Capture the cell that displays the provided text and extract its (x, y) central coordinate. 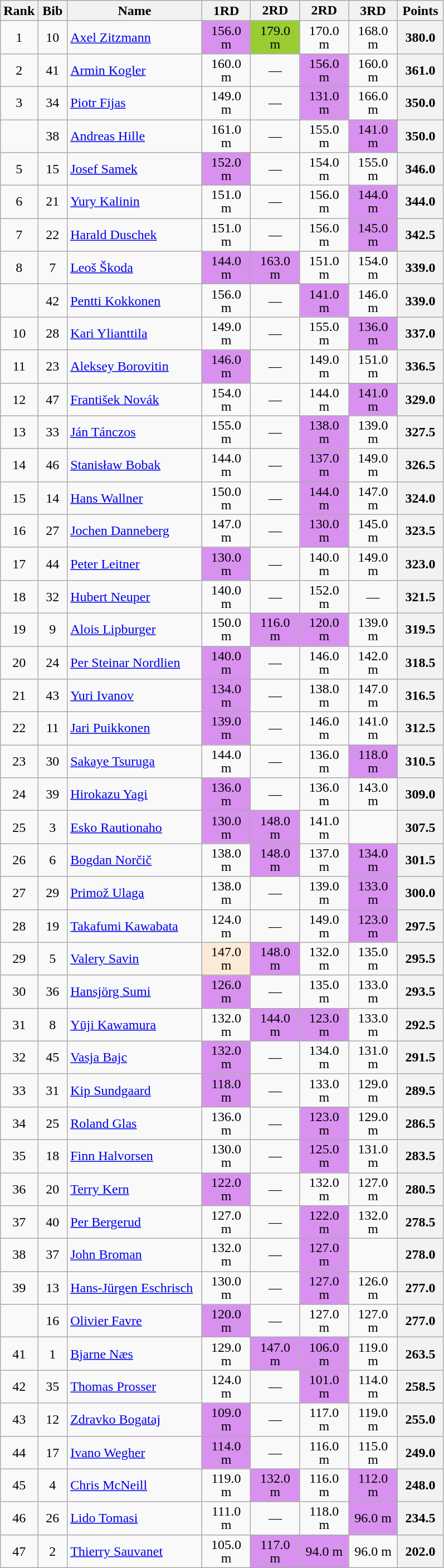
112.0 m (373, 1486)
283.5 (421, 1156)
Chris McNeill (135, 1486)
125.0 m (324, 1156)
309.0 (421, 795)
337.0 (421, 333)
344.0 (421, 202)
321.5 (421, 596)
40 (52, 1223)
Lido Tomasi (135, 1518)
255.0 (421, 1420)
Thierry Sauvanet (135, 1551)
163.0 m (275, 267)
Olivier Favre (135, 1321)
280.5 (421, 1189)
Peter Leitner (135, 564)
Primož Ulaga (135, 893)
1RD (226, 11)
Ivano Wegher (135, 1452)
Hans-Jürgen Eschrisch (135, 1288)
Hubert Neuper (135, 596)
101.0 m (324, 1386)
Per Steinar Nordlien (135, 663)
318.5 (421, 663)
Jari Puikkonen (135, 729)
Yury Kalinin (135, 202)
Points (421, 11)
Name (135, 11)
336.5 (421, 367)
Yūji Kawamura (135, 1024)
301.5 (421, 860)
300.0 (421, 893)
168.0 m (373, 37)
František Novák (135, 399)
Stanisław Bobak (135, 465)
291.5 (421, 1058)
289.5 (421, 1090)
380.0 (421, 37)
Leoš Škoda (135, 267)
324.0 (421, 498)
361.0 (421, 70)
Hansjörg Sumi (135, 992)
170.0 m (324, 37)
Alois Lipburger (135, 630)
Esko Rautionaho (135, 827)
Sakaye Tsuruga (135, 761)
Rank (19, 11)
Armin Kogler (135, 70)
327.5 (421, 432)
Piotr Fijas (135, 103)
115.0 m (373, 1452)
Finn Halvorsen (135, 1156)
94.0 m (324, 1551)
Thomas Prosser (135, 1386)
342.5 (421, 235)
Ján Tánczos (135, 432)
258.5 (421, 1386)
Takafumi Kawabata (135, 926)
John Broman (135, 1255)
109.0 m (226, 1420)
179.0 m (275, 37)
Bogdan Norčič (135, 860)
263.5 (421, 1354)
Per Bergerud (135, 1223)
9 (52, 630)
Valery Savin (135, 958)
319.5 (421, 630)
312.5 (421, 729)
Zdravko Bogataj (135, 1420)
323.0 (421, 564)
293.5 (421, 992)
346.0 (421, 169)
Kip Sundgaard (135, 1090)
202.0 (421, 1551)
Jochen Danneberg (135, 530)
286.5 (421, 1123)
Roland Glas (135, 1123)
3RD (373, 11)
Aleksey Borovitin (135, 367)
295.5 (421, 958)
106.0 m (324, 1354)
Vasja Bajc (135, 1058)
307.5 (421, 827)
316.5 (421, 695)
166.0 m (373, 103)
142.0 m (373, 663)
Pentti Kokkonen (135, 301)
111.0 m (226, 1518)
Kari Ylianttila (135, 333)
323.5 (421, 530)
Bjarne Næs (135, 1354)
Hans Wallner (135, 498)
278.0 (421, 1255)
278.5 (421, 1223)
Yuri Ivanov (135, 695)
248.0 (421, 1486)
292.5 (421, 1024)
Bib (52, 11)
249.0 (421, 1452)
Andreas Hille (135, 136)
Axel Zitzmann (135, 37)
161.0 m (226, 136)
Harald Duschek (135, 235)
105.0 m (226, 1551)
Hirokazu Yagi (135, 795)
Josef Samek (135, 169)
143.0 m (373, 795)
297.5 (421, 926)
329.0 (421, 399)
326.5 (421, 465)
310.5 (421, 761)
Terry Kern (135, 1189)
4 (52, 1486)
234.5 (421, 1518)
